Provide the [X, Y] coordinate of the cell's center where the given text is located.  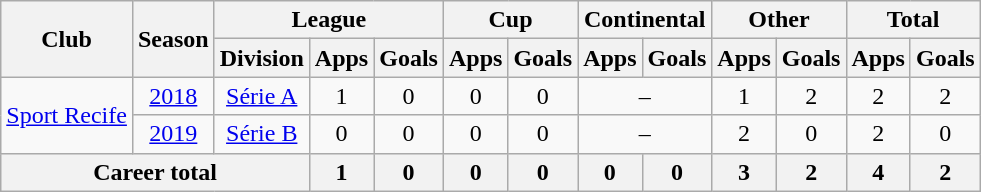
Continental [645, 20]
Division [262, 58]
Série A [262, 96]
Other [779, 20]
Série B [262, 134]
4 [878, 172]
Total [913, 20]
Season [173, 39]
Career total [156, 172]
2018 [173, 96]
League [328, 20]
3 [744, 172]
Sport Recife [67, 115]
Cup [510, 20]
2019 [173, 134]
Club [67, 39]
